Find where the given text appears and provide that cell's center as (X, Y) coordinate. 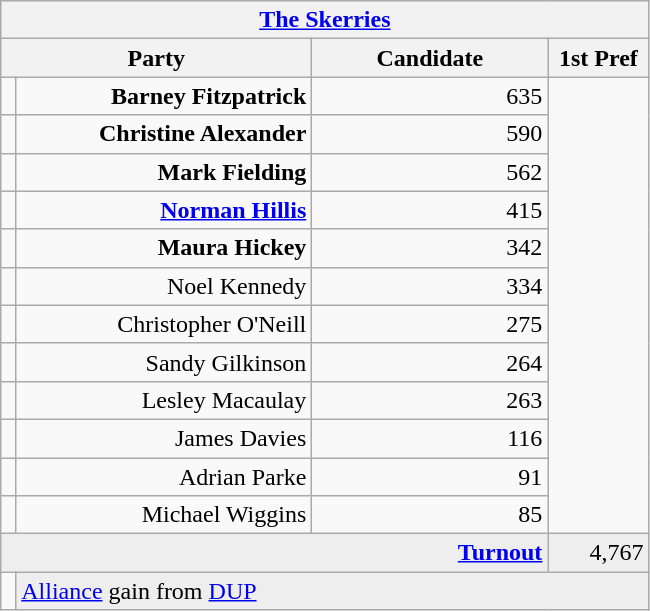
334 (430, 286)
264 (430, 362)
Alliance gain from DUP (332, 591)
Christopher O'Neill (164, 324)
James Davies (164, 438)
1st Pref (598, 58)
Turnout (274, 553)
4,767 (598, 553)
The Skerries (325, 20)
Candidate (430, 58)
275 (430, 324)
342 (430, 248)
91 (430, 477)
116 (430, 438)
Norman Hillis (164, 210)
Party (156, 58)
85 (430, 515)
Sandy Gilkinson (164, 362)
415 (430, 210)
Adrian Parke (164, 477)
Michael Wiggins (164, 515)
Maura Hickey (164, 248)
590 (430, 134)
Christine Alexander (164, 134)
Lesley Macaulay (164, 400)
263 (430, 400)
Noel Kennedy (164, 286)
Mark Fielding (164, 172)
Barney Fitzpatrick (164, 96)
562 (430, 172)
635 (430, 96)
